Identify which cell holds the provided text, then report its (X, Y) central coordinate. 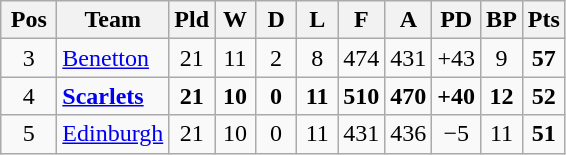
Scarlets (113, 96)
Benetton (113, 58)
8 (318, 58)
9 (502, 58)
12 (502, 96)
A (408, 20)
Team (113, 20)
+40 (456, 96)
+43 (456, 58)
D (276, 20)
BP (502, 20)
510 (362, 96)
436 (408, 134)
474 (362, 58)
3 (29, 58)
Edinburgh (113, 134)
W (236, 20)
52 (544, 96)
57 (544, 58)
4 (29, 96)
F (362, 20)
−5 (456, 134)
PD (456, 20)
Pld (192, 20)
5 (29, 134)
Pts (544, 20)
470 (408, 96)
L (318, 20)
Pos (29, 20)
2 (276, 58)
51 (544, 134)
